Return (x, y) of the center of cell containing provided text 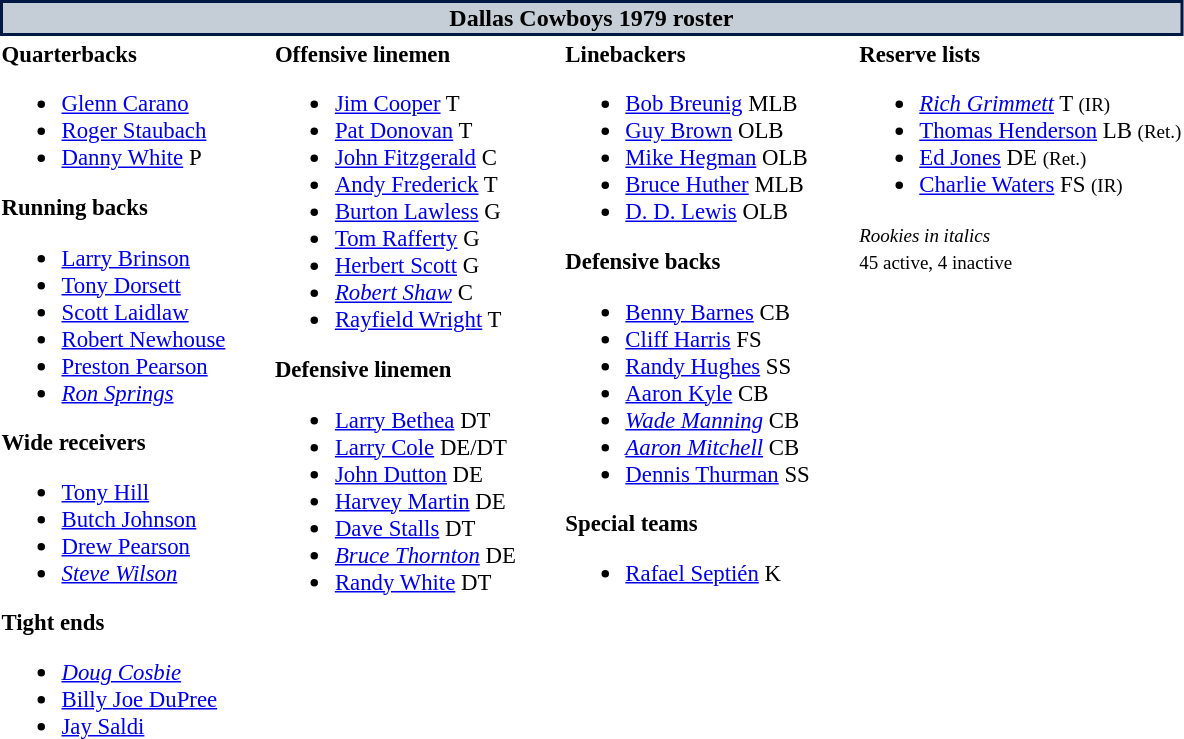
Dallas Cowboys 1979 roster (592, 18)
